Provide the (X, Y) coordinate of the cell's center where the given text is located.  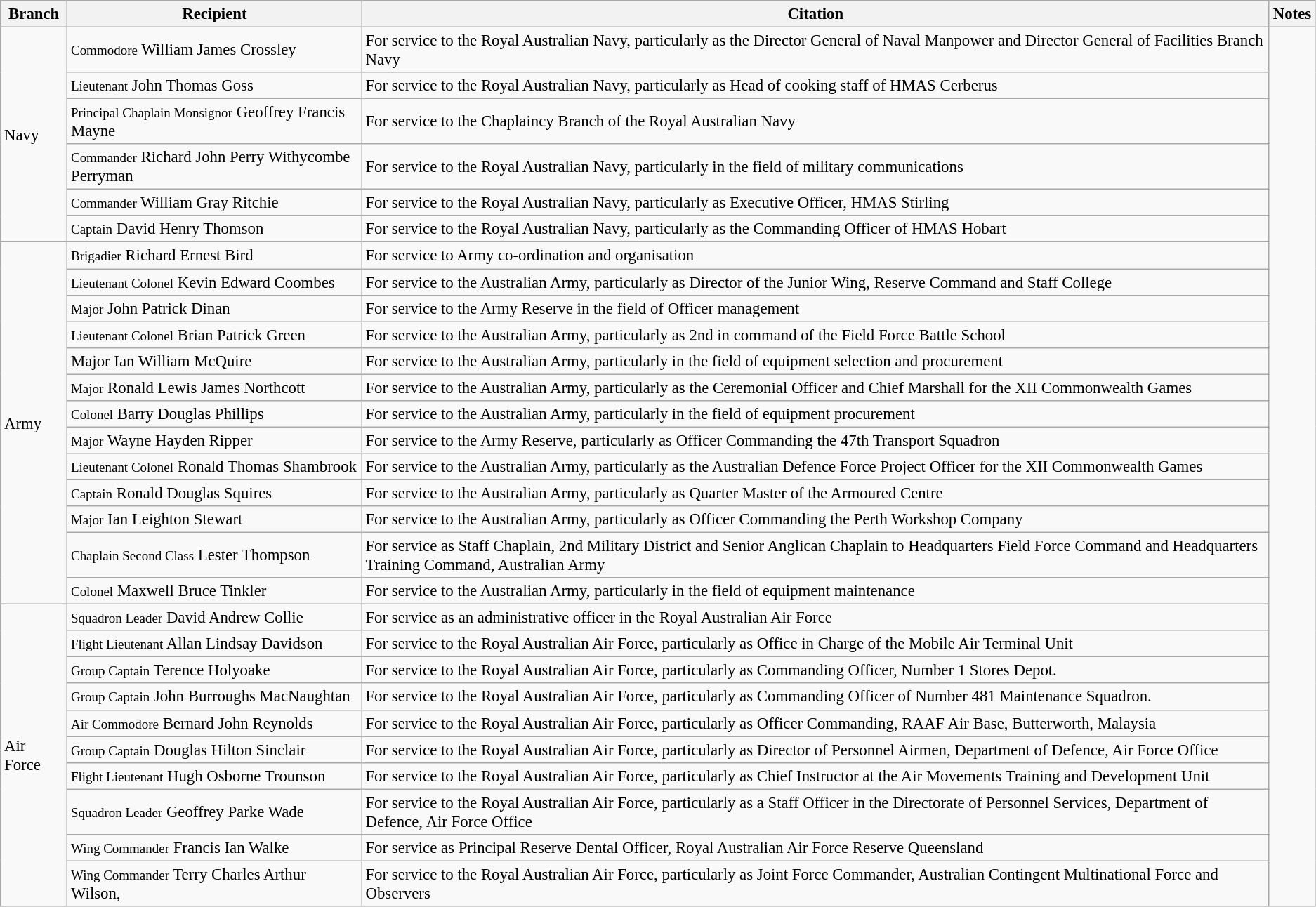
For service to the Australian Army, particularly as the Australian Defence Force Project Officer for the XII Commonwealth Games (815, 467)
For service to the Royal Australian Air Force, particularly as Chief Instructor at the Air Movements Training and Development Unit (815, 776)
For service to the Royal Australian Air Force, particularly as Commanding Officer, Number 1 Stores Depot. (815, 670)
For service as Principal Reserve Dental Officer, Royal Australian Air Force Reserve Queensland (815, 848)
Navy (34, 135)
Chaplain Second Class Lester Thompson (215, 556)
Air Commodore Bernard John Reynolds (215, 723)
Commander William Gray Ritchie (215, 203)
Colonel Maxwell Bruce Tinkler (215, 591)
For service to the Australian Army, particularly in the field of equipment selection and procurement (815, 361)
Group Captain Terence Holyoake (215, 670)
Group Captain John Burroughs MacNaughtan (215, 697)
Major Wayne Hayden Ripper (215, 440)
For service to the Australian Army, particularly in the field of equipment procurement (815, 414)
Major Ronald Lewis James Northcott (215, 388)
For service to the Australian Army, particularly as the Ceremonial Officer and Chief Marshall for the XII Commonwealth Games (815, 388)
Group Captain Douglas Hilton Sinclair (215, 750)
Brigadier Richard Ernest Bird (215, 256)
Flight Lieutenant Hugh Osborne Trounson (215, 776)
For service to the Royal Australian Air Force, particularly as Officer Commanding, RAAF Air Base, Butterworth, Malaysia (815, 723)
Squadron Leader David Andrew Collie (215, 618)
Notes (1292, 14)
Air Force (34, 755)
For service to the Royal Australian Air Force, particularly as Director of Personnel Airmen, Department of Defence, Air Force Office (815, 750)
Major Ian Leighton Stewart (215, 519)
Army (34, 423)
For service to the Royal Australian Navy, particularly as the Director General of Naval Manpower and Director General of Facilities Branch Navy (815, 51)
Commodore William James Crossley (215, 51)
Flight Lieutenant Allan Lindsay Davidson (215, 644)
Lieutenant John Thomas Goss (215, 86)
For service to the Australian Army, particularly as Officer Commanding the Perth Workshop Company (815, 519)
For service to the Royal Australian Air Force, particularly as Office in Charge of the Mobile Air Terminal Unit (815, 644)
For service to the Army Reserve, particularly as Officer Commanding the 47th Transport Squadron (815, 440)
Wing Commander Terry Charles Arthur Wilson, (215, 883)
Colonel Barry Douglas Phillips (215, 414)
For service to the Australian Army, particularly as Quarter Master of the Armoured Centre (815, 493)
Recipient (215, 14)
For service to the Australian Army, particularly in the field of equipment maintenance (815, 591)
For service to the Chaplaincy Branch of the Royal Australian Navy (815, 122)
Captain David Henry Thomson (215, 230)
For service to the Royal Australian Navy, particularly as Executive Officer, HMAS Stirling (815, 203)
Lieutenant Colonel Kevin Edward Coombes (215, 282)
For service to Army co-ordination and organisation (815, 256)
Branch (34, 14)
For service to the Royal Australian Air Force, particularly as Joint Force Commander, Australian Contingent Multinational Force and Observers (815, 883)
For service to the Royal Australian Navy, particularly as Head of cooking staff of HMAS Cerberus (815, 86)
For service to the Army Reserve in the field of Officer management (815, 308)
Wing Commander Francis Ian Walke (215, 848)
For service as an administrative officer in the Royal Australian Air Force (815, 618)
For service to the Royal Australian Navy, particularly in the field of military communications (815, 167)
Lieutenant Colonel Ronald Thomas Shambrook (215, 467)
Principal Chaplain Monsignor Geoffrey Francis Mayne (215, 122)
For service to the Australian Army, particularly as 2nd in command of the Field Force Battle School (815, 335)
For service to the Australian Army, particularly as Director of the Junior Wing, Reserve Command and Staff College (815, 282)
Major Ian William McQuire (215, 361)
For service to the Royal Australian Navy, particularly as the Commanding Officer of HMAS Hobart (815, 230)
Captain Ronald Douglas Squires (215, 493)
For service to the Royal Australian Air Force, particularly as Commanding Officer of Number 481 Maintenance Squadron. (815, 697)
Lieutenant Colonel Brian Patrick Green (215, 335)
Squadron Leader Geoffrey Parke Wade (215, 812)
Major John Patrick Dinan (215, 308)
Citation (815, 14)
Commander Richard John Perry Withycombe Perryman (215, 167)
